Search for the cell housing the specified text and yield its [X, Y] center coordinate. 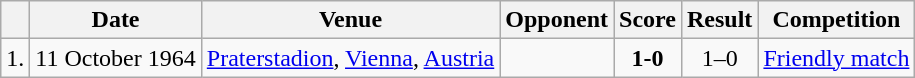
Competition [836, 20]
Opponent [557, 20]
Date [116, 20]
Friendly match [836, 58]
11 October 1964 [116, 58]
Venue [350, 20]
1–0 [719, 58]
1-0 [648, 58]
1. [16, 58]
Result [719, 20]
Praterstadion, Vienna, Austria [350, 58]
Score [648, 20]
